Scan for the cell matching the given text and deliver its [X, Y] coordinate at center. 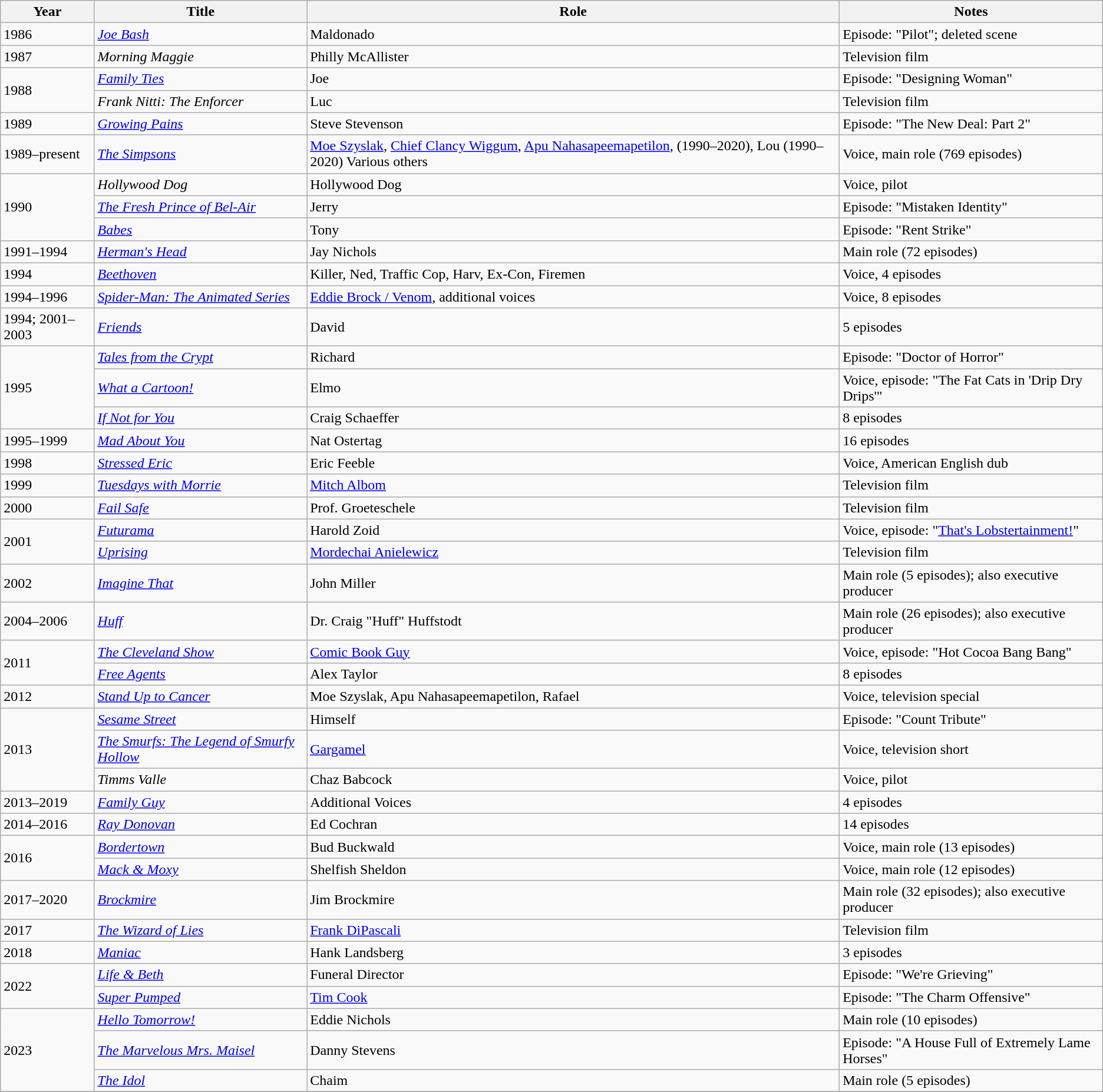
2002 [47, 583]
Episode: "Designing Woman" [971, 79]
Tim Cook [573, 997]
Himself [573, 719]
2023 [47, 1050]
Main role (5 episodes); also executive producer [971, 583]
Craig Schaeffer [573, 418]
Voice, 8 episodes [971, 296]
2022 [47, 986]
Jay Nichols [573, 252]
1988 [47, 90]
Main role (32 episodes); also executive producer [971, 900]
David [573, 327]
2017 [47, 930]
Family Ties [200, 79]
Tales from the Crypt [200, 358]
Voice, American English dub [971, 463]
Herman's Head [200, 252]
2011 [47, 663]
Morning Maggie [200, 57]
Timms Valle [200, 780]
Voice, main role (13 episodes) [971, 847]
Mack & Moxy [200, 869]
Additional Voices [573, 802]
The Smurfs: The Legend of Smurfy Hollow [200, 749]
The Cleveland Show [200, 651]
Ray Donovan [200, 825]
Main role (72 episodes) [971, 252]
Voice, main role (12 episodes) [971, 869]
Eric Feeble [573, 463]
Steve Stevenson [573, 124]
1989 [47, 124]
1998 [47, 463]
Bordertown [200, 847]
Notes [971, 12]
Prof. Groeteschele [573, 508]
Spider-Man: The Animated Series [200, 296]
Maniac [200, 952]
Episode: "The New Deal: Part 2" [971, 124]
The Idol [200, 1080]
Chaim [573, 1080]
Futurama [200, 530]
Voice, episode: "Hot Cocoa Bang Bang" [971, 651]
Voice, episode: "That's Lobstertainment!" [971, 530]
Main role (26 episodes); also executive producer [971, 621]
1999 [47, 485]
2014–2016 [47, 825]
1990 [47, 207]
Family Guy [200, 802]
Philly McAllister [573, 57]
Episode: "We're Grieving" [971, 975]
John Miller [573, 583]
Comic Book Guy [573, 651]
Role [573, 12]
Episode: "The Charm Offensive" [971, 997]
Mitch Albom [573, 485]
Eddie Nichols [573, 1020]
The Fresh Prince of Bel-Air [200, 207]
Beethoven [200, 274]
Frank Nitti: The Enforcer [200, 101]
Fail Safe [200, 508]
Babes [200, 229]
Stand Up to Cancer [200, 696]
Harold Zoid [573, 530]
Eddie Brock / Venom, additional voices [573, 296]
Episode: "Pilot"; deleted scene [971, 34]
Nat Ostertag [573, 441]
1995–1999 [47, 441]
Uprising [200, 552]
Elmo [573, 388]
Chaz Babcock [573, 780]
Stressed Eric [200, 463]
Jim Brockmire [573, 900]
2016 [47, 858]
2017–2020 [47, 900]
Danny Stevens [573, 1050]
Episode: "Doctor of Horror" [971, 358]
2001 [47, 541]
Funeral Director [573, 975]
Voice, television short [971, 749]
1994; 2001–2003 [47, 327]
14 episodes [971, 825]
1987 [47, 57]
Voice, episode: "The Fat Cats in 'Drip Dry Drips'" [971, 388]
Voice, main role (769 episodes) [971, 154]
Mad About You [200, 441]
Killer, Ned, Traffic Cop, Harv, Ex-Con, Firemen [573, 274]
Jerry [573, 207]
Main role (10 episodes) [971, 1020]
Brockmire [200, 900]
Episode: "Count Tribute" [971, 719]
Hello Tomorrow! [200, 1020]
1989–present [47, 154]
Growing Pains [200, 124]
Tuesdays with Morrie [200, 485]
Gargamel [573, 749]
What a Cartoon! [200, 388]
Episode: "Rent Strike" [971, 229]
2004–2006 [47, 621]
Huff [200, 621]
Ed Cochran [573, 825]
Imagine That [200, 583]
Shelfish Sheldon [573, 869]
1994 [47, 274]
Frank DiPascali [573, 930]
Bud Buckwald [573, 847]
Friends [200, 327]
Tony [573, 229]
Title [200, 12]
Luc [573, 101]
2018 [47, 952]
2012 [47, 696]
1995 [47, 388]
If Not for You [200, 418]
4 episodes [971, 802]
1986 [47, 34]
Moe Szyslak, Chief Clancy Wiggum, Apu Nahasapeemapetilon, (1990–2020), Lou (1990–2020) Various others [573, 154]
Episode: "Mistaken Identity" [971, 207]
Main role (5 episodes) [971, 1080]
Life & Beth [200, 975]
Joe Bash [200, 34]
1994–1996 [47, 296]
Episode: "A House Full of Extremely Lame Horses" [971, 1050]
The Wizard of Lies [200, 930]
Mordechai Anielewicz [573, 552]
Super Pumped [200, 997]
1991–1994 [47, 252]
Voice, 4 episodes [971, 274]
The Simpsons [200, 154]
2013–2019 [47, 802]
Maldonado [573, 34]
The Marvelous Mrs. Maisel [200, 1050]
Sesame Street [200, 719]
Hank Landsberg [573, 952]
2013 [47, 749]
Year [47, 12]
5 episodes [971, 327]
Alex Taylor [573, 674]
2000 [47, 508]
Moe Szyslak, Apu Nahasapeemapetilon, Rafael [573, 696]
Voice, television special [971, 696]
Richard [573, 358]
3 episodes [971, 952]
16 episodes [971, 441]
Dr. Craig "Huff" Huffstodt [573, 621]
Joe [573, 79]
Free Agents [200, 674]
